Return the (X, Y) coordinate for the center point of the cell that contains the specified text.  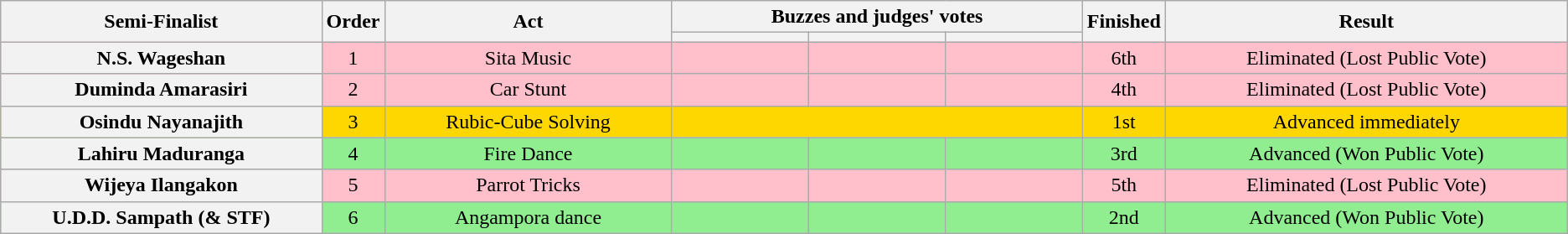
Finished (1124, 22)
Wijeya Ilangakon (161, 185)
Rubic-Cube Solving (528, 122)
4th (1124, 90)
Act (528, 22)
Parrot Tricks (528, 185)
Car Stunt (528, 90)
5th (1124, 185)
Buzzes and judges' votes (877, 17)
Result (1366, 22)
6 (353, 217)
Fire Dance (528, 153)
Semi-Finalist (161, 22)
2 (353, 90)
Angampora dance (528, 217)
1 (353, 58)
Sita Music (528, 58)
2nd (1124, 217)
Lahiru Maduranga (161, 153)
3rd (1124, 153)
Duminda Amarasiri (161, 90)
Order (353, 22)
1st (1124, 122)
5 (353, 185)
4 (353, 153)
3 (353, 122)
Advanced immediately (1366, 122)
Osindu Nayanajith (161, 122)
N.S. Wageshan (161, 58)
6th (1124, 58)
U.D.D. Sampath (& STF) (161, 217)
